Pinpoint the cell where the given text exists, returning its (X, Y) midpoint coordinate. 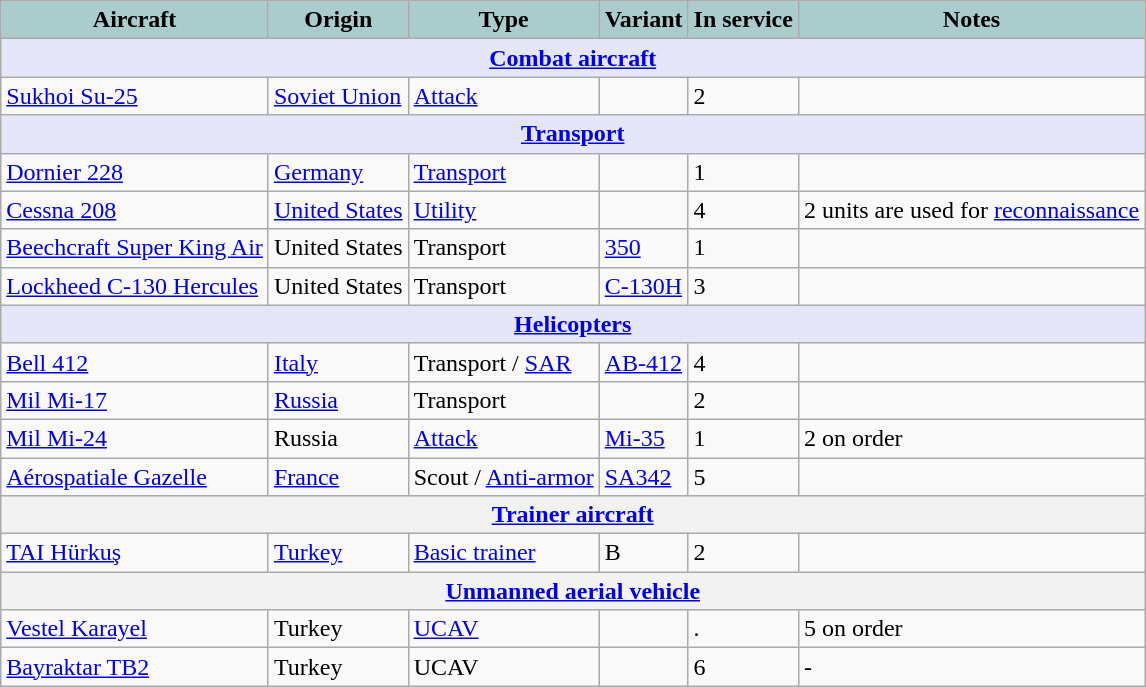
Mi-35 (644, 438)
Germany (338, 172)
Sukhoi Su-25 (135, 96)
Aérospatiale Gazelle (135, 477)
3 (743, 286)
Origin (338, 20)
Helicopters (573, 324)
Mil Mi-17 (135, 400)
Lockheed C-130 Hercules (135, 286)
5 (743, 477)
Transport / SAR (504, 362)
In service (743, 20)
Unmanned aerial vehicle (573, 591)
Vestel Karayel (135, 629)
2 units are used for reconnaissance (971, 210)
Utility (504, 210)
Type (504, 20)
Italy (338, 362)
2 on order (971, 438)
Trainer aircraft (573, 515)
Bell 412 (135, 362)
B (644, 553)
Aircraft (135, 20)
Dornier 228 (135, 172)
Mil Mi-24 (135, 438)
350 (644, 248)
Soviet Union (338, 96)
Beechcraft Super King Air (135, 248)
TAI Hürkuş (135, 553)
Combat aircraft (573, 58)
6 (743, 667)
Scout / Anti-armor (504, 477)
Variant (644, 20)
Cessna 208 (135, 210)
AB-412 (644, 362)
- (971, 667)
Bayraktar TB2 (135, 667)
Notes (971, 20)
France (338, 477)
Basic trainer (504, 553)
. (743, 629)
5 on order (971, 629)
SA342 (644, 477)
C-130H (644, 286)
